Return (X, Y) of the center of cell containing provided text 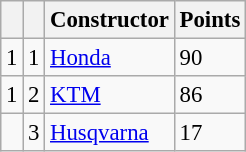
Points (210, 20)
17 (210, 133)
86 (210, 95)
KTM (110, 95)
3 (34, 133)
90 (210, 58)
Honda (110, 58)
2 (34, 95)
Constructor (110, 20)
Husqvarna (110, 133)
